Identify which cell holds the provided text, then report its [x, y] central coordinate. 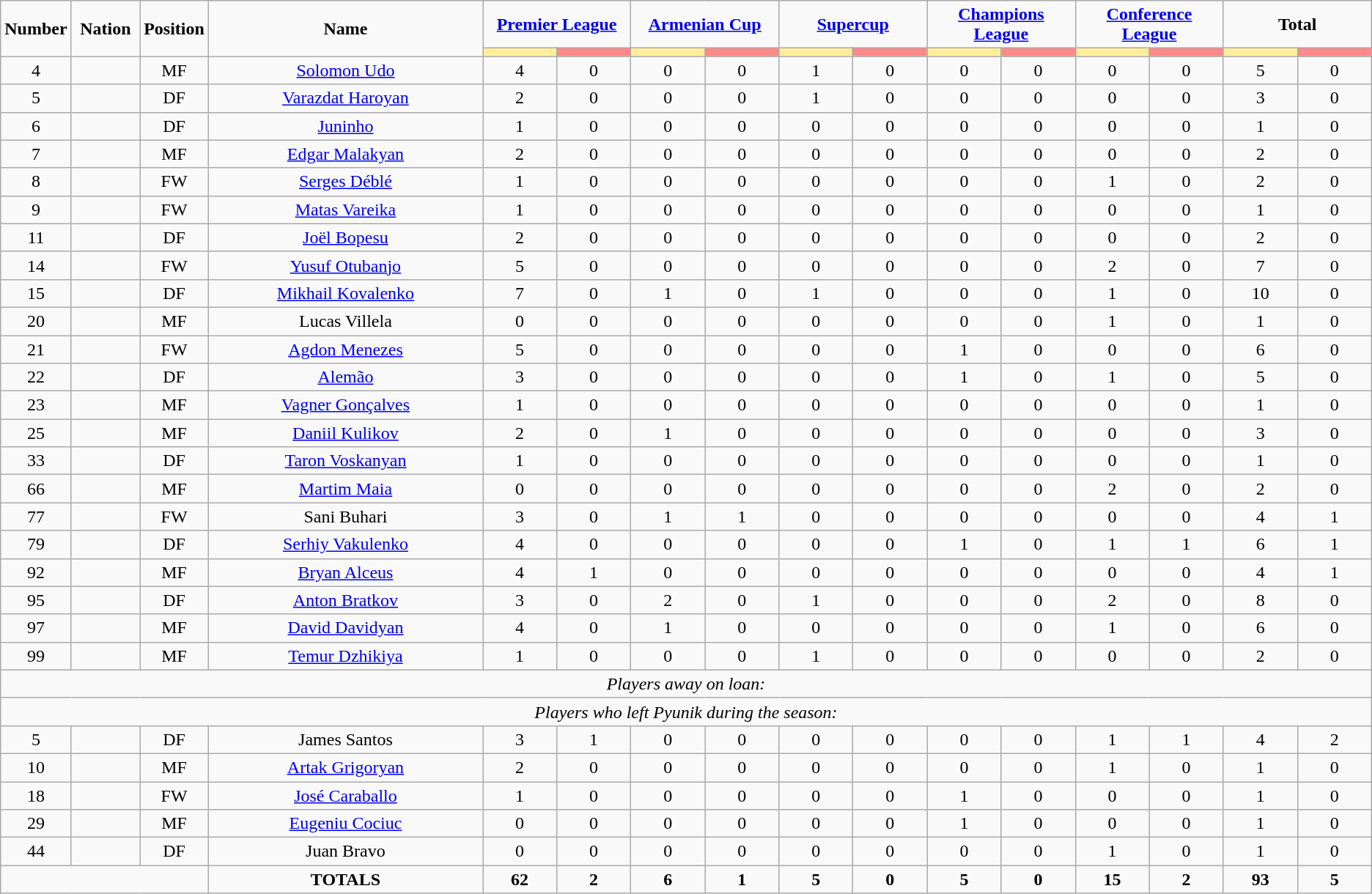
TOTALS [345, 879]
Position [174, 29]
David Davidyan [345, 628]
Sani Buhari [345, 517]
77 [36, 517]
José Caraballo [345, 795]
Solomon Udo [345, 70]
Artak Grigoryan [345, 767]
Bryan Alceus [345, 572]
Conference League [1149, 25]
Matas Vareika [345, 210]
29 [36, 824]
Armenian Cup [705, 25]
97 [36, 628]
23 [36, 405]
Alemão [345, 377]
11 [36, 237]
Nation [106, 29]
21 [36, 350]
62 [519, 879]
79 [36, 544]
Joël Bopesu [345, 237]
Champions League [1001, 25]
Premier League [556, 25]
18 [36, 795]
33 [36, 461]
Players away on loan: [686, 684]
Anton Bratkov [345, 600]
Number [36, 29]
Name [345, 29]
Serges Déblé [345, 182]
Supercup [853, 25]
Daniil Kulikov [345, 433]
22 [36, 377]
Mikhail Kovalenko [345, 293]
Vagner Gonçalves [345, 405]
Yusuf Otubanjo [345, 265]
Juninho [345, 126]
44 [36, 851]
James Santos [345, 739]
Players who left Pyunik during the season: [686, 712]
Lucas Villela [345, 321]
95 [36, 600]
Agdon Menezes [345, 350]
Taron Voskanyan [345, 461]
Varazdat Haroyan [345, 98]
14 [36, 265]
92 [36, 572]
Eugeniu Cociuc [345, 824]
66 [36, 489]
25 [36, 433]
20 [36, 321]
99 [36, 656]
Martim Maia [345, 489]
Edgar Malakyan [345, 154]
93 [1261, 879]
9 [36, 210]
Temur Dzhikiya [345, 656]
Total [1297, 25]
Juan Bravo [345, 851]
Serhiy Vakulenko [345, 544]
